Determine the (X, Y) coordinate at the center of the cell enclosing the given text.  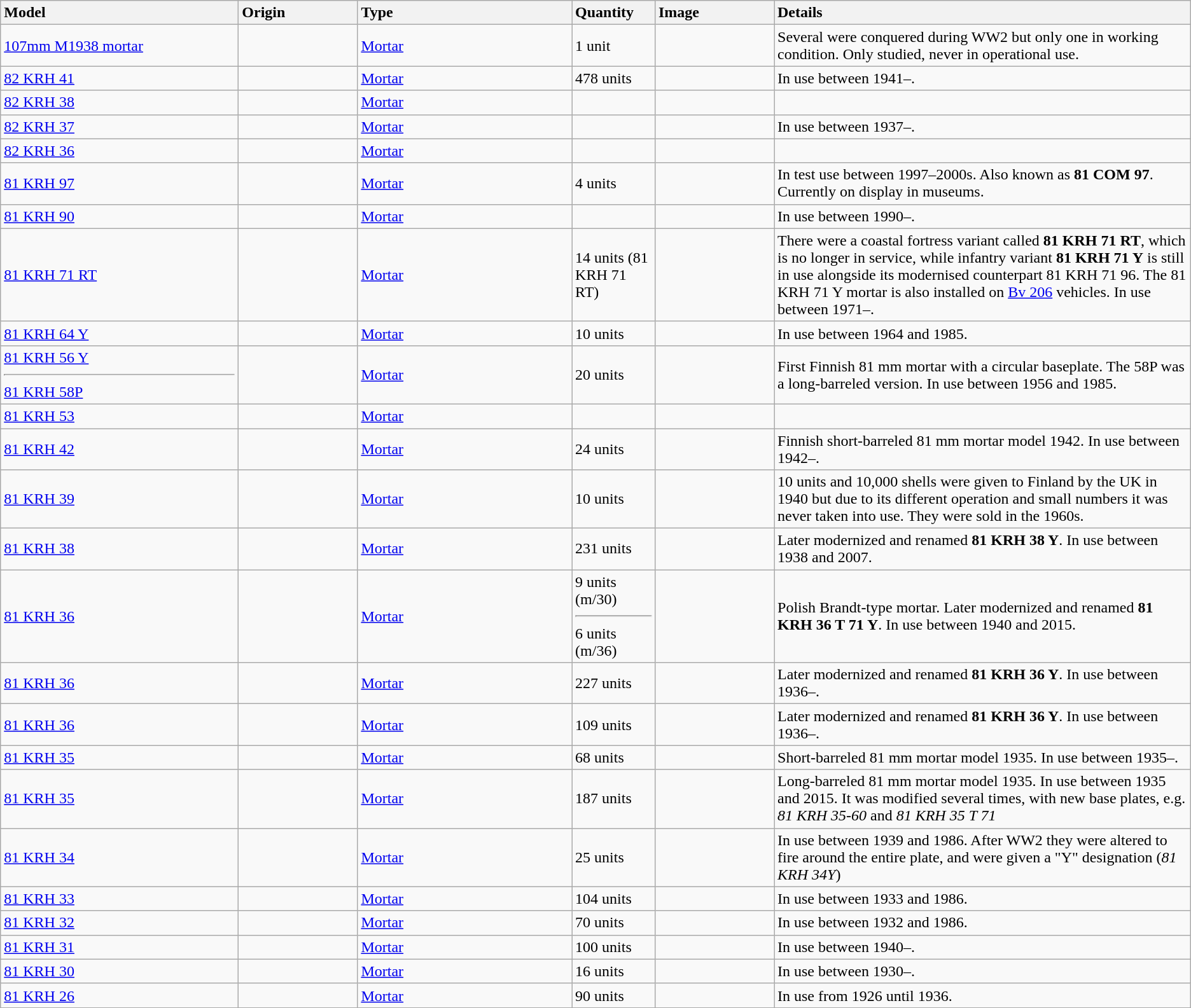
81 KRH 39 (120, 499)
81 KRH 38 (120, 549)
Details (982, 13)
Short-barreled 81 mm mortar model 1935. In use between 1935–. (982, 757)
81 KRH 32 (120, 923)
In use from 1926 until 1936. (982, 995)
104 units (613, 899)
82 KRH 36 (120, 151)
In use between 1930–. (982, 971)
In use between 1990–. (982, 216)
Later modernized and renamed 81 KRH 38 Y. In use between 1938 and 2007. (982, 549)
231 units (613, 549)
25 units (613, 857)
1 unit (613, 46)
81 KRH 31 (120, 947)
82 KRH 41 (120, 78)
68 units (613, 757)
81 KRH 53 (120, 416)
24 units (613, 449)
81 KRH 56 Y81 KRH 58P (120, 375)
In use between 1941–. (982, 78)
9 units (m/30)6 units (m/36) (613, 616)
227 units (613, 683)
Polish Brandt-type mortar. Later modernized and renamed 81 KRH 36 T 71 Y. In use between 1940 and 2015. (982, 616)
82 KRH 37 (120, 127)
109 units (613, 725)
16 units (613, 971)
Model (120, 13)
Quantity (613, 13)
Image (714, 13)
In test use between 1997–2000s. Also known as 81 COM 97. Currently on display in museums. (982, 183)
In use between 1933 and 1986. (982, 899)
Several were conquered during WW2 but only one in working condition. Only studied, never in operational use. (982, 46)
478 units (613, 78)
81 KRH 26 (120, 995)
In use between 1937–. (982, 127)
First Finnish 81 mm mortar with a circular baseplate. The 58P was a long-barreled version. In use between 1956 and 1985. (982, 375)
4 units (613, 183)
81 KRH 30 (120, 971)
In use between 1940–. (982, 947)
81 KRH 42 (120, 449)
Type (464, 13)
81 KRH 33 (120, 899)
81 KRH 97 (120, 183)
In use between 1939 and 1986. After WW2 they were altered to fire around the entire plate, and were given a "Y" designation (81 KRH 34Y) (982, 857)
107mm M1938 mortar (120, 46)
81 KRH 90 (120, 216)
100 units (613, 947)
81 KRH 64 Y (120, 333)
Finnish short-barreled 81 mm mortar model 1942. In use between 1942–. (982, 449)
20 units (613, 375)
70 units (613, 923)
In use between 1932 and 1986. (982, 923)
90 units (613, 995)
In use between 1964 and 1985. (982, 333)
14 units (81 KRH 71 RT) (613, 275)
82 KRH 38 (120, 102)
187 units (613, 799)
Origin (298, 13)
81 KRH 34 (120, 857)
81 KRH 71 RT (120, 275)
